Scan for the cell matching the given text and deliver its (x, y) coordinate at center. 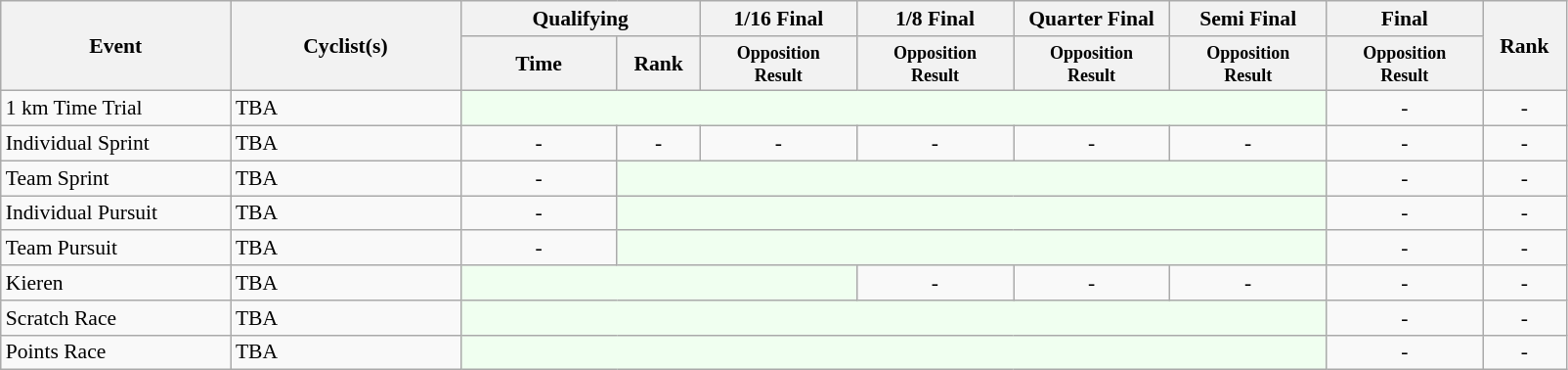
Points Race (115, 352)
Team Sprint (115, 178)
1 km Time Trial (115, 109)
1/16 Final (778, 19)
Qualifying (581, 19)
Kieren (115, 283)
Scratch Race (115, 318)
Cyclist(s) (346, 46)
Individual Sprint (115, 144)
Team Pursuit (115, 249)
Quarter Final (1091, 19)
Semi Final (1248, 19)
Individual Pursuit (115, 213)
Final (1405, 19)
1/8 Final (935, 19)
Event (115, 46)
Time (539, 64)
